Pinpoint the cell where the given text exists, returning its [X, Y] midpoint coordinate. 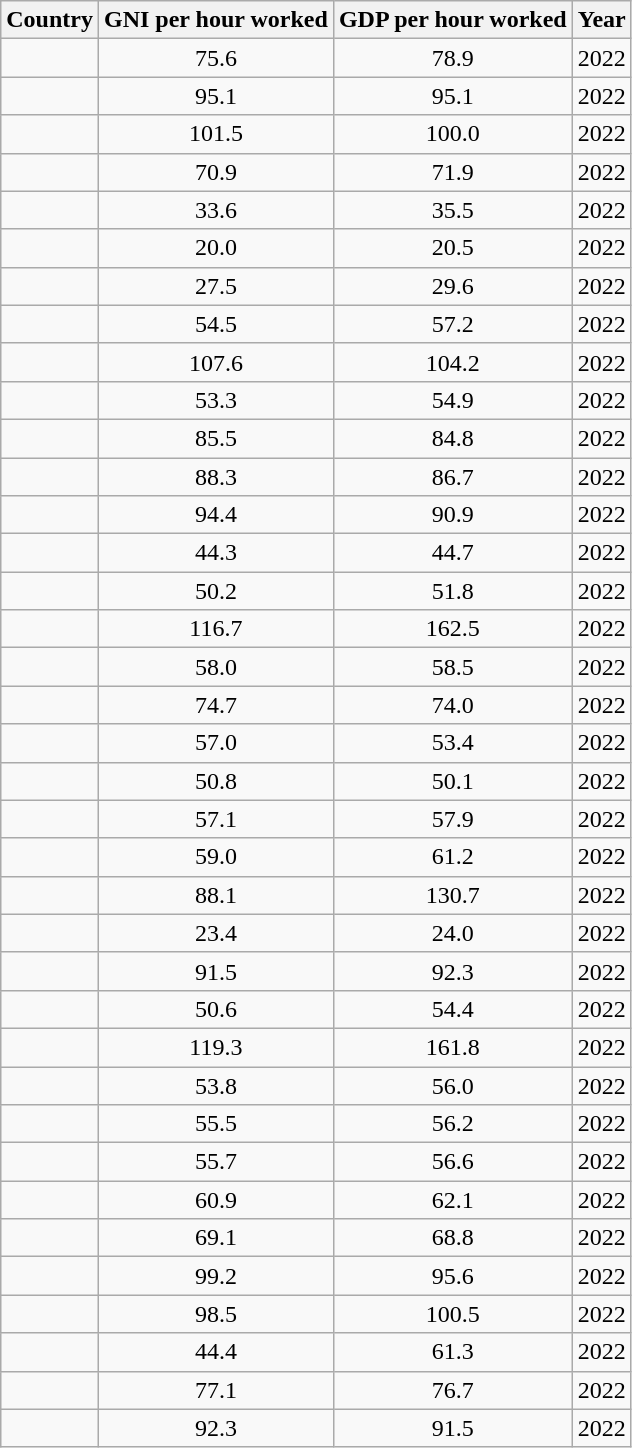
23.4 [216, 933]
20.5 [452, 248]
60.9 [216, 1200]
98.5 [216, 1314]
119.3 [216, 1047]
85.5 [216, 438]
95.6 [452, 1276]
90.9 [452, 515]
74.0 [452, 705]
84.8 [452, 438]
56.6 [452, 1162]
Year [602, 20]
100.5 [452, 1314]
54.5 [216, 324]
162.5 [452, 629]
55.5 [216, 1124]
70.9 [216, 172]
50.6 [216, 1009]
57.0 [216, 743]
130.7 [452, 895]
50.2 [216, 591]
100.0 [452, 134]
33.6 [216, 210]
29.6 [452, 286]
27.5 [216, 286]
116.7 [216, 629]
61.3 [452, 1352]
69.1 [216, 1238]
57.2 [452, 324]
50.1 [452, 781]
53.4 [452, 743]
44.3 [216, 553]
59.0 [216, 857]
53.8 [216, 1085]
35.5 [452, 210]
Country [50, 20]
77.1 [216, 1390]
104.2 [452, 362]
61.2 [452, 857]
24.0 [452, 933]
75.6 [216, 58]
101.5 [216, 134]
57.9 [452, 819]
56.0 [452, 1085]
71.9 [452, 172]
76.7 [452, 1390]
44.4 [216, 1352]
86.7 [452, 477]
GNI per hour worked [216, 20]
94.4 [216, 515]
44.7 [452, 553]
88.3 [216, 477]
56.2 [452, 1124]
57.1 [216, 819]
74.7 [216, 705]
20.0 [216, 248]
50.8 [216, 781]
53.3 [216, 400]
58.0 [216, 667]
88.1 [216, 895]
51.8 [452, 591]
107.6 [216, 362]
99.2 [216, 1276]
62.1 [452, 1200]
78.9 [452, 58]
161.8 [452, 1047]
58.5 [452, 667]
68.8 [452, 1238]
54.9 [452, 400]
55.7 [216, 1162]
GDP per hour worked [452, 20]
54.4 [452, 1009]
